Return [X, Y] of the center of cell containing provided text 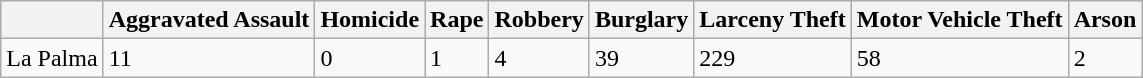
Burglary [641, 20]
La Palma [52, 58]
Arson [1105, 20]
Homicide [370, 20]
Larceny Theft [773, 20]
0 [370, 58]
58 [960, 58]
229 [773, 58]
1 [457, 58]
Aggravated Assault [209, 20]
4 [539, 58]
Rape [457, 20]
Robbery [539, 20]
39 [641, 58]
Motor Vehicle Theft [960, 20]
11 [209, 58]
2 [1105, 58]
